Scan for the cell matching the given text and deliver its (x, y) coordinate at center. 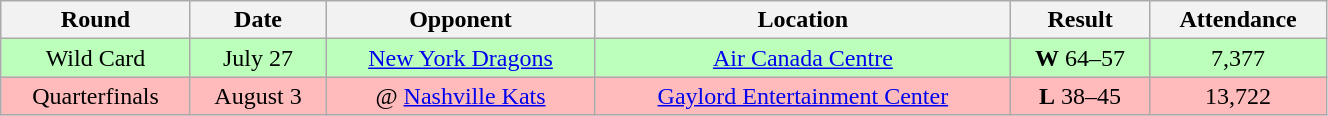
August 3 (258, 96)
Quarterfinals (96, 96)
Wild Card (96, 58)
Air Canada Centre (802, 58)
Result (1080, 20)
New York Dragons (460, 58)
Attendance (1238, 20)
13,722 (1238, 96)
Gaylord Entertainment Center (802, 96)
Round (96, 20)
Location (802, 20)
July 27 (258, 58)
Date (258, 20)
W 64–57 (1080, 58)
L 38–45 (1080, 96)
7,377 (1238, 58)
@ Nashville Kats (460, 96)
Opponent (460, 20)
